Identify which cell holds the provided text, then report its (X, Y) central coordinate. 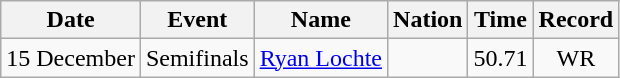
Event (197, 20)
Record (576, 20)
Nation (428, 20)
WR (576, 58)
Ryan Lochte (320, 58)
Time (500, 20)
15 December (71, 58)
50.71 (500, 58)
Date (71, 20)
Semifinals (197, 58)
Name (320, 20)
